Return [x, y] of the center of cell containing provided text 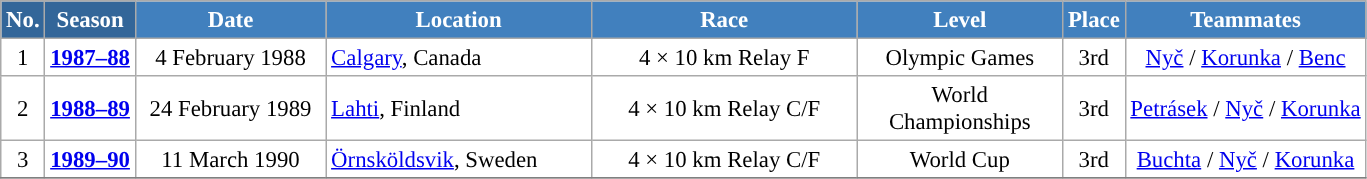
1987–88 [90, 58]
No. [23, 20]
Teammates [1246, 20]
Olympic Games [960, 58]
Location [459, 20]
3 [23, 160]
World Cup [960, 160]
Calgary, Canada [459, 58]
1988–89 [90, 108]
Season [90, 20]
1 [23, 58]
World Championships [960, 108]
Buchta / Nyč / Korunka [1246, 160]
4 February 1988 [230, 58]
4 × 10 km Relay F [724, 58]
Nyč / Korunka / Benc [1246, 58]
Petrásek / Nyč / Korunka [1246, 108]
11 March 1990 [230, 160]
Place [1094, 20]
1989–90 [90, 160]
Örnsköldsvik, Sweden [459, 160]
24 February 1989 [230, 108]
Race [724, 20]
Level [960, 20]
2 [23, 108]
Lahti, Finland [459, 108]
Date [230, 20]
